Pinpoint the cell where the given text exists, returning its [x, y] midpoint coordinate. 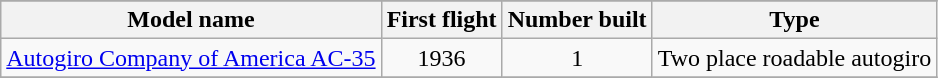
Model name [191, 20]
Autogiro Company of America AC-35 [191, 58]
Two place roadable autogiro [794, 58]
1 [577, 58]
First flight [442, 20]
1936 [442, 58]
Number built [577, 20]
Type [794, 20]
